Capture the cell that displays the provided text and extract its [X, Y] central coordinate. 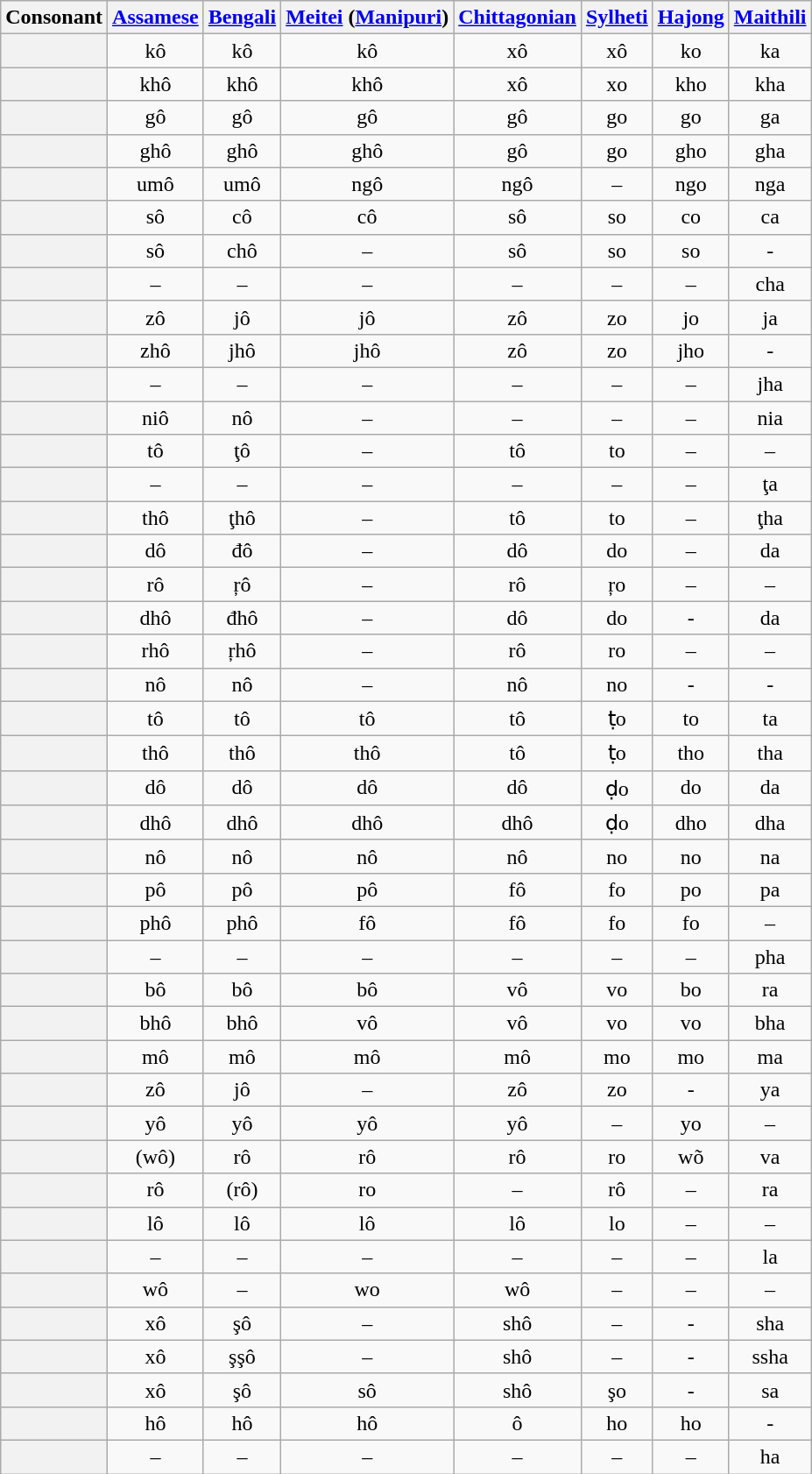
kha [770, 84]
Consonant [54, 18]
Hajong [690, 18]
đô [242, 551]
nga [770, 184]
jha [770, 384]
na [770, 856]
dho [690, 823]
pha [770, 956]
ya [770, 1090]
şşô [242, 1357]
bha [770, 1024]
Sylheti [617, 18]
ssha [770, 1357]
nia [770, 418]
(rô) [242, 1190]
kho [690, 84]
xo [617, 84]
ga [770, 117]
ma [770, 1057]
bo [690, 990]
şo [617, 1390]
cha [770, 284]
ca [770, 217]
zhô [156, 351]
lo [617, 1223]
sa [770, 1390]
ţô [242, 451]
ja [770, 317]
gho [690, 151]
tho [690, 754]
đhô [242, 618]
ô [518, 1423]
pa [770, 889]
(wô) [156, 1157]
ţha [770, 518]
rhô [156, 651]
jo [690, 317]
ta [770, 719]
ŗo [617, 585]
dha [770, 823]
va [770, 1157]
Assamese [156, 18]
tha [770, 754]
Bengali [242, 18]
co [690, 217]
wo [368, 1290]
Maithili [770, 18]
Chittagonian [518, 18]
ŗô [242, 585]
niô [156, 418]
ko [690, 51]
jho [690, 351]
yo [690, 1123]
ha [770, 1456]
la [770, 1257]
Meitei (Manipuri) [368, 18]
ŗhô [242, 651]
sha [770, 1323]
ka [770, 51]
po [690, 889]
wõ [690, 1157]
ngo [690, 184]
ţhô [242, 518]
ţa [770, 485]
chô [242, 251]
gha [770, 151]
